Find where the given text appears and provide that cell's center as [X, Y] coordinate. 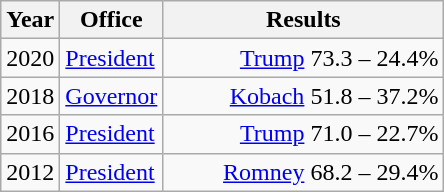
2012 [30, 172]
Trump 71.0 – 22.7% [304, 134]
Romney 68.2 – 29.4% [304, 172]
2016 [30, 134]
Kobach 51.8 – 37.2% [304, 96]
Office [112, 20]
Governor [112, 96]
2020 [30, 58]
2018 [30, 96]
Results [304, 20]
Trump 73.3 – 24.4% [304, 58]
Year [30, 20]
